Identify which cell holds the provided text, then report its [x, y] central coordinate. 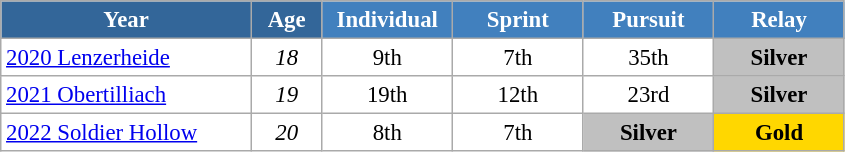
20 [286, 133]
8th [388, 133]
Individual [388, 20]
Sprint [518, 20]
2020 Lenzerheide [126, 58]
19 [286, 95]
Year [126, 20]
2021 Obertilliach [126, 95]
2022 Soldier Hollow [126, 133]
Gold [780, 133]
12th [518, 95]
23rd [648, 95]
19th [388, 95]
Age [286, 20]
9th [388, 58]
Relay [780, 20]
18 [286, 58]
Pursuit [648, 20]
35th [648, 58]
